Capture the cell that displays the provided text and extract its (X, Y) central coordinate. 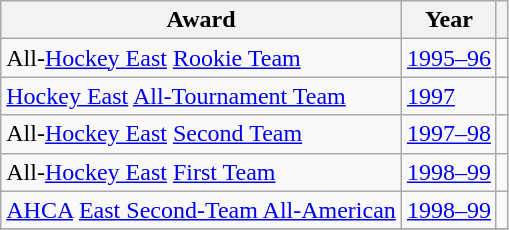
All-Hockey East Rookie Team (202, 58)
AHCA East Second-Team All-American (202, 210)
All-Hockey East Second Team (202, 134)
Hockey East All-Tournament Team (202, 96)
Year (448, 20)
1995–96 (448, 58)
All-Hockey East First Team (202, 172)
1997 (448, 96)
Award (202, 20)
1997–98 (448, 134)
